For the text-containing cell, return its midpoint in [X, Y] coordinate format. 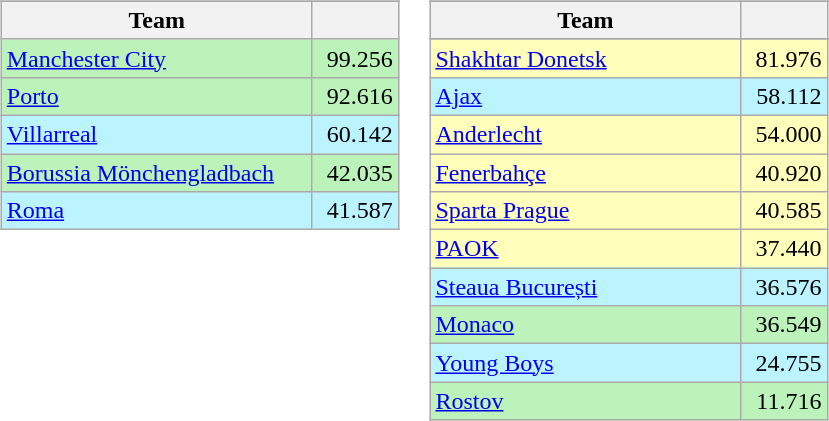
Monaco [586, 325]
Manchester City [156, 58]
42.035 [355, 173]
Rostov [586, 401]
Young Boys [586, 363]
40.920 [784, 173]
92.616 [355, 96]
36.549 [784, 325]
Anderlecht [586, 134]
41.587 [355, 211]
60.142 [355, 134]
54.000 [784, 134]
Borussia Mönchengladbach [156, 173]
Sparta Prague [586, 211]
24.755 [784, 363]
36.576 [784, 287]
PAOK [586, 249]
Porto [156, 96]
81.976 [784, 58]
Villarreal [156, 134]
37.440 [784, 249]
Ajax [586, 96]
58.112 [784, 96]
Roma [156, 211]
Shakhtar Donetsk [586, 58]
99.256 [355, 58]
11.716 [784, 401]
40.585 [784, 211]
Fenerbahçe [586, 173]
Steaua București [586, 287]
